From the cell containing the given text, extract its center point as (X, Y) coordinate. 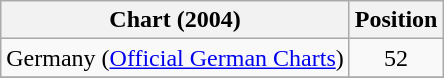
52 (396, 58)
Germany (Official German Charts) (175, 58)
Chart (2004) (175, 20)
Position (396, 20)
